Capture the cell that displays the provided text and extract its (x, y) central coordinate. 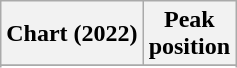
Chart (2022) (72, 34)
Peakposition (189, 34)
